Return (x, y) of the center of cell containing provided text 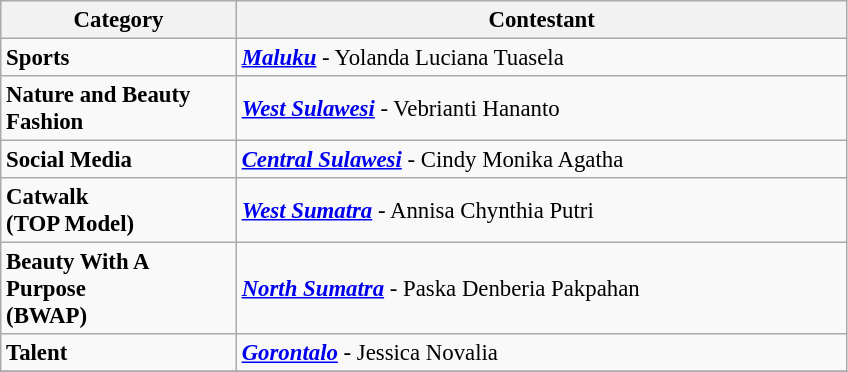
Central Sulawesi - Cindy Monika Agatha (542, 160)
Catwalk (TOP Model) (119, 210)
Category (119, 20)
Contestant (542, 20)
Gorontalo - Jessica Novalia (542, 353)
West Sumatra - Annisa Chynthia Putri (542, 210)
West Sulawesi - Vebrianti Hananto (542, 108)
Talent (119, 353)
Beauty With A Purpose (BWAP) (119, 289)
North Sumatra - Paska Denberia Pakpahan (542, 289)
Sports (119, 58)
Maluku - Yolanda Luciana Tuasela (542, 58)
Nature and Beauty Fashion (119, 108)
Social Media (119, 160)
